Search for the cell housing the specified text and yield its [X, Y] center coordinate. 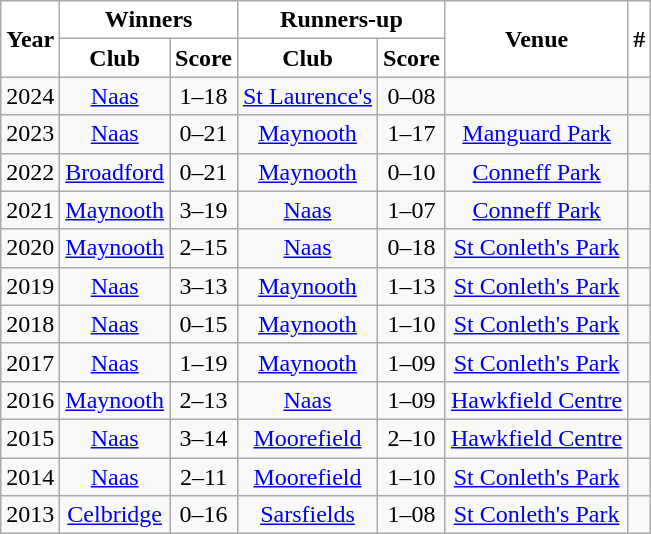
2021 [30, 210]
2019 [30, 286]
2–10 [412, 438]
0–18 [412, 248]
1–07 [412, 210]
2016 [30, 400]
1–19 [204, 362]
0–15 [204, 324]
3–13 [204, 286]
1–17 [412, 134]
St Laurence's [307, 96]
2–15 [204, 248]
2020 [30, 248]
Year [30, 39]
3–19 [204, 210]
2023 [30, 134]
Manguard Park [536, 134]
1–13 [412, 286]
Sarsfields [307, 515]
1–08 [412, 515]
0–08 [412, 96]
0–16 [204, 515]
Celbridge [115, 515]
2015 [30, 438]
2018 [30, 324]
# [640, 39]
3–14 [204, 438]
Runners-up [341, 20]
2–11 [204, 477]
Venue [536, 39]
1–18 [204, 96]
2013 [30, 515]
2022 [30, 172]
0–10 [412, 172]
2–13 [204, 400]
Broadford [115, 172]
2014 [30, 477]
2024 [30, 96]
Winners [149, 20]
2017 [30, 362]
